Return [x, y] of the center of cell containing provided text 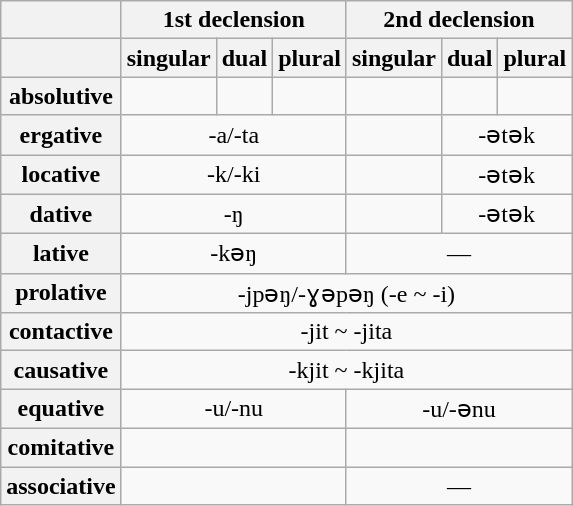
-u/-nu [234, 409]
-jpəŋ/-ɣəpəŋ (-e ~ -i) [346, 293]
-a/-ta [234, 135]
-jit ~ -jita [346, 332]
contactive [61, 332]
-kəŋ [234, 254]
-kjit ~ -kjita [346, 370]
locative [61, 174]
causative [61, 370]
-u/-ənu [458, 409]
1st declension [234, 20]
absolutive [61, 96]
prolative [61, 293]
equative [61, 409]
associative [61, 485]
-k/-ki [234, 174]
ergative [61, 135]
2nd declension [458, 20]
comitative [61, 447]
-ŋ [234, 214]
lative [61, 254]
dative [61, 214]
